Detect which cell encompasses the target text, then output its [x, y] center coordinate. 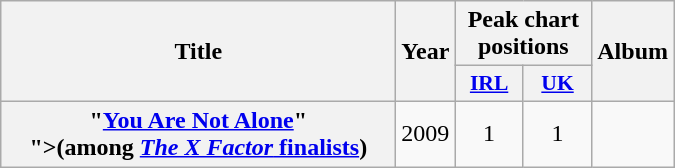
2009 [426, 134]
Title [198, 52]
Peak chartpositions [524, 34]
UK [557, 84]
"You Are Not Alone"">(among The X Factor finalists) [198, 134]
Year [426, 52]
Album [633, 52]
IRL [489, 84]
